Scan for the cell matching the given text and deliver its [x, y] coordinate at center. 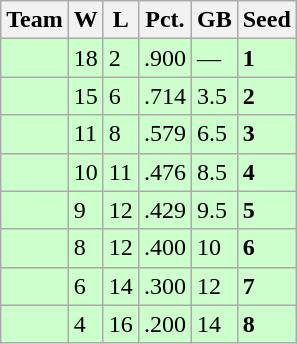
Pct. [164, 20]
.900 [164, 58]
.300 [164, 286]
7 [266, 286]
18 [86, 58]
W [86, 20]
.714 [164, 96]
.200 [164, 324]
3.5 [214, 96]
.579 [164, 134]
GB [214, 20]
5 [266, 210]
.476 [164, 172]
15 [86, 96]
— [214, 58]
8.5 [214, 172]
9 [86, 210]
16 [120, 324]
Seed [266, 20]
.429 [164, 210]
1 [266, 58]
3 [266, 134]
9.5 [214, 210]
.400 [164, 248]
Team [35, 20]
6.5 [214, 134]
L [120, 20]
